Provide the [x, y] coordinate of the cell's center where the given text is located.  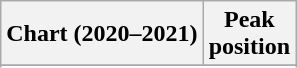
Peakposition [249, 34]
Chart (2020–2021) [102, 34]
